Output the [X, Y] coordinate of the center of the cell containing the given text.  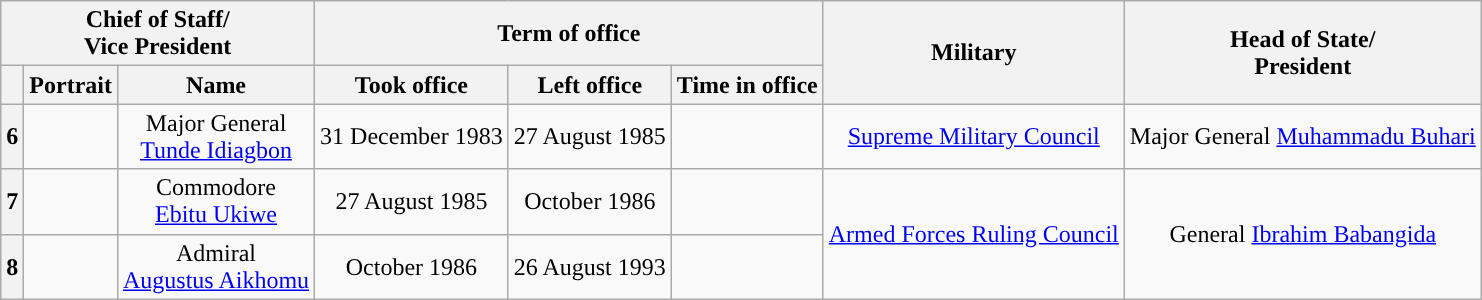
Chief of Staff/Vice President [158, 34]
General Ibrahim Babangida [1302, 234]
Took office [412, 85]
Term of office [570, 34]
6 [12, 136]
Name [216, 85]
Portrait [71, 85]
26 August 1993 [590, 266]
8 [12, 266]
Major GeneralTunde Idiagbon [216, 136]
Military [974, 52]
7 [12, 202]
Armed Forces Ruling Council [974, 234]
Left office [590, 85]
Supreme Military Council [974, 136]
AdmiralAugustus Aikhomu [216, 266]
Major General Muhammadu Buhari [1302, 136]
31 December 1983 [412, 136]
CommodoreEbitu Ukiwe [216, 202]
Head of State/President [1302, 52]
Time in office [747, 85]
